Determine the [x, y] coordinate at the center of the cell enclosing the given text.  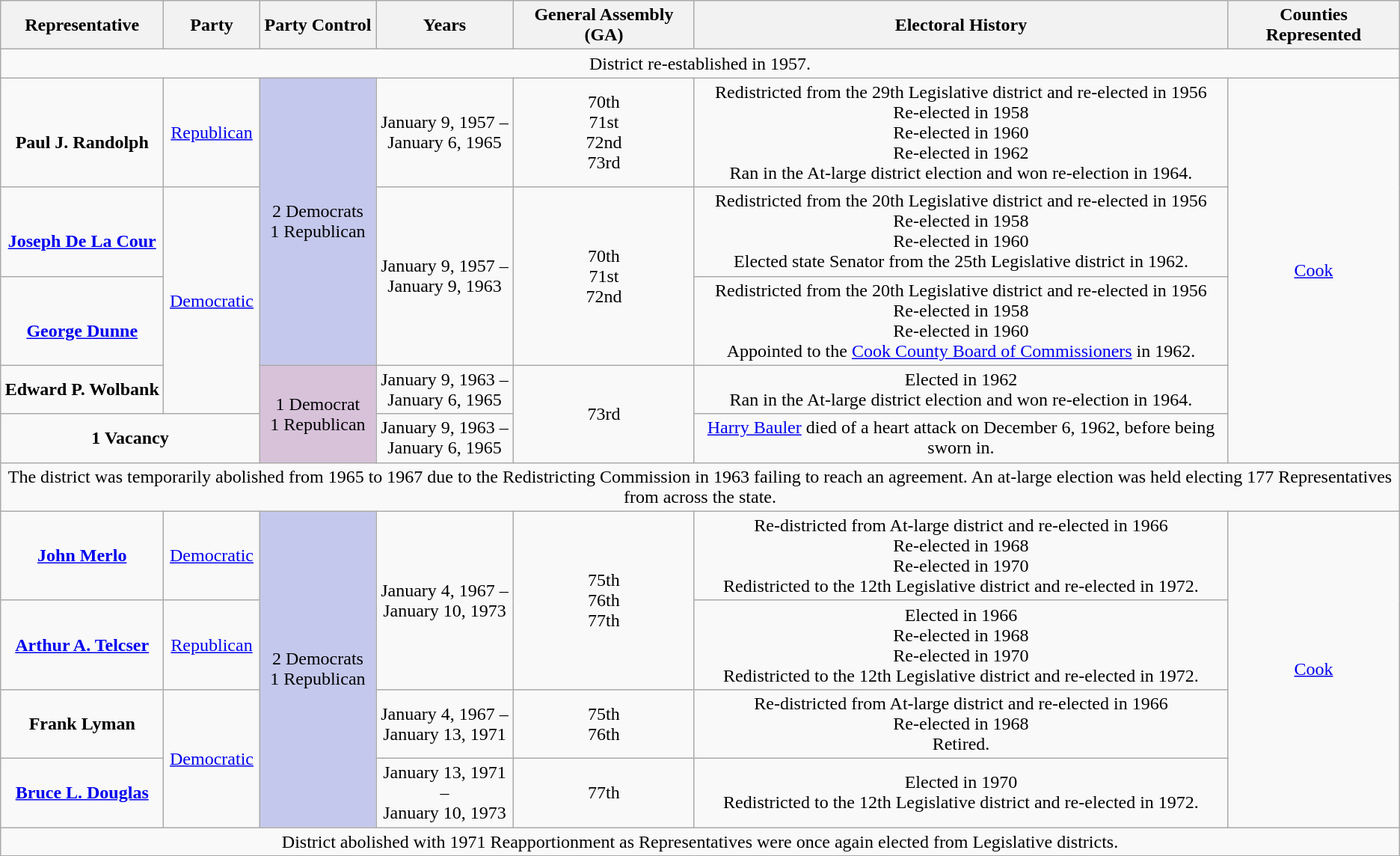
Paul J. Randolph [82, 132]
Representative [82, 25]
70th71st72nd [604, 276]
Years [445, 25]
Counties Represented [1314, 25]
75th76th [604, 724]
Frank Lyman [82, 724]
Joseph De La Cour [82, 232]
January 9, 1957 –January 9, 1963 [445, 276]
70th71st72nd73rd [604, 132]
73rd [604, 414]
Re-districted from At-large district and re-elected in 1966Re-elected in 1968Retired. [960, 724]
Elected in 1966Re-elected in 1968Re-elected in 1970Redistricted to the 12th Legislative district and re-elected in 1972. [960, 645]
Electoral History [960, 25]
Bruce L. Douglas [82, 792]
District abolished with 1971 Reapportionment as Representatives were once again elected from Legislative districts. [700, 842]
Party [212, 25]
Party Control [317, 25]
Elected in 1970Redistricted to the 12th Legislative district and re-elected in 1972. [960, 792]
75th76th77th [604, 600]
Elected in 1962Ran in the At-large district election and won re-election in 1964. [960, 389]
January 4, 1967 –January 13, 1971 [445, 724]
Harry Bauler died of a heart attack on December 6, 1962, before being sworn in. [960, 438]
Edward P. Wolbank [82, 389]
77th [604, 792]
District re-established in 1957. [700, 64]
1 Vacancy [130, 438]
General Assembly (GA) [604, 25]
January 13, 1971 –January 10, 1973 [445, 792]
George Dunne [82, 320]
Arthur A. Telcser [82, 645]
January 9, 1957 –January 6, 1965 [445, 132]
John Merlo [82, 555]
1 Democrat1 Republican [317, 414]
January 4, 1967 –January 10, 1973 [445, 600]
